Return [X, Y] of the center of cell containing provided text 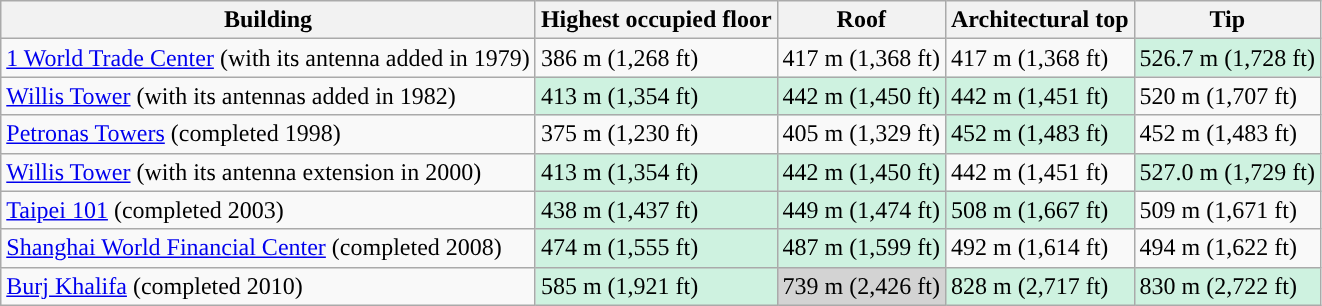
375 m (1,230 ft) [656, 134]
Petronas Towers (completed 1998) [268, 134]
527.0 m (1,729 ft) [1227, 172]
494 m (1,622 ft) [1227, 248]
Shanghai World Financial Center (completed 2008) [268, 248]
Roof [861, 20]
Architectural top [1040, 20]
1 World Trade Center (with its antenna added in 1979) [268, 58]
449 m (1,474 ft) [861, 210]
Taipei 101 (completed 2003) [268, 210]
509 m (1,671 ft) [1227, 210]
474 m (1,555 ft) [656, 248]
Willis Tower (with its antennas added in 1982) [268, 96]
739 m (2,426 ft) [861, 286]
520 m (1,707 ft) [1227, 96]
Highest occupied floor [656, 20]
830 m (2,722 ft) [1227, 286]
487 m (1,599 ft) [861, 248]
585 m (1,921 ft) [656, 286]
828 m (2,717 ft) [1040, 286]
492 m (1,614 ft) [1040, 248]
386 m (1,268 ft) [656, 58]
Building [268, 20]
Willis Tower (with its antenna extension in 2000) [268, 172]
405 m (1,329 ft) [861, 134]
438 m (1,437 ft) [656, 210]
Burj Khalifa (completed 2010) [268, 286]
508 m (1,667 ft) [1040, 210]
526.7 m (1,728 ft) [1227, 58]
Tip [1227, 20]
